Find where the given text appears and provide that cell's center as (x, y) coordinate. 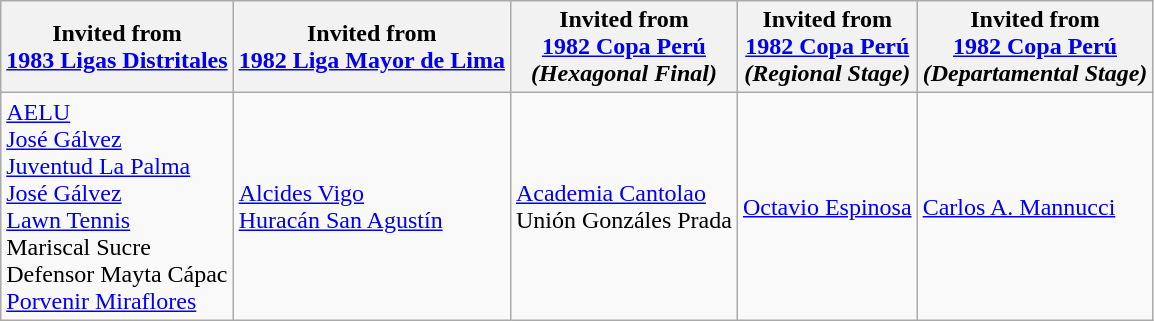
Carlos A. Mannucci (1035, 206)
Academia Cantolao Unión Gonzáles Prada (624, 206)
Invited from1982 Liga Mayor de Lima (372, 47)
Invited from1982 Copa Perú(Departamental Stage) (1035, 47)
Alcides Vigo Huracán San Agustín (372, 206)
Invited from1982 Copa Perú(Hexagonal Final) (624, 47)
Octavio Espinosa (827, 206)
Invited from1982 Copa Perú(Regional Stage) (827, 47)
AELU José Gálvez Juventud La Palma José Gálvez Lawn Tennis Mariscal Sucre Defensor Mayta Cápac Porvenir Miraflores (117, 206)
Invited from1983 Ligas Distritales (117, 47)
